Return [X, Y] of the center of cell containing provided text 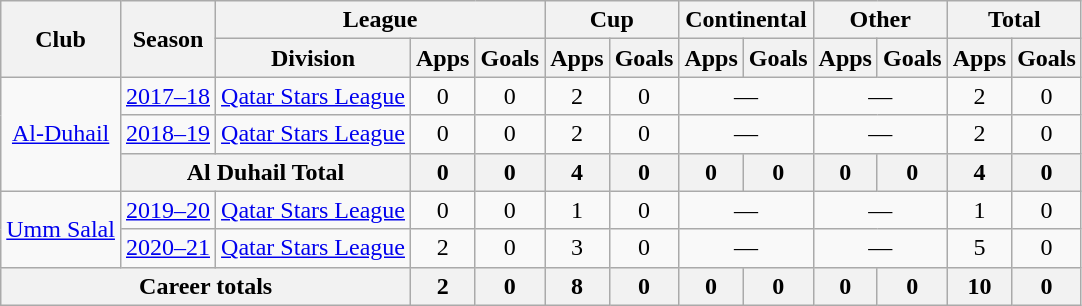
League [380, 20]
8 [577, 286]
2020–21 [168, 248]
Division [314, 58]
10 [979, 286]
Umm Salal [61, 229]
Other [880, 20]
Career totals [206, 286]
Al-Duhail [61, 134]
Cup [612, 20]
2017–18 [168, 96]
Total [1014, 20]
3 [577, 248]
2019–20 [168, 210]
2018–19 [168, 134]
Club [61, 39]
Season [168, 39]
5 [979, 248]
Continental [746, 20]
Al Duhail Total [265, 172]
